Return the [X, Y] coordinate for the center point of the cell that contains the specified text.  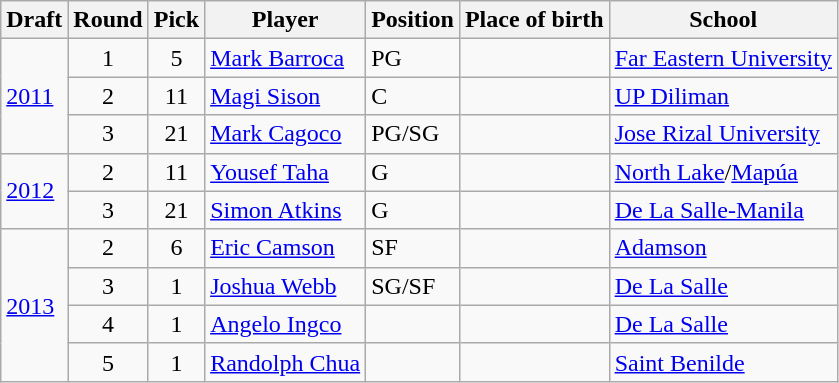
Player [286, 20]
4 [108, 324]
Pick [176, 20]
Adamson [723, 248]
North Lake/Mapúa [723, 172]
Mark Barroca [286, 58]
Eric Camson [286, 248]
2012 [34, 191]
SF [413, 248]
6 [176, 248]
Randolph Chua [286, 362]
De La Salle-Manila [723, 210]
PG/SG [413, 134]
Simon Atkins [286, 210]
SG/SF [413, 286]
Joshua Webb [286, 286]
UP Diliman [723, 96]
Angelo Ingco [286, 324]
2013 [34, 305]
School [723, 20]
C [413, 96]
2011 [34, 96]
Yousef Taha [286, 172]
Place of birth [534, 20]
Magi Sison [286, 96]
Draft [34, 20]
Mark Cagoco [286, 134]
Round [108, 20]
PG [413, 58]
Jose Rizal University [723, 134]
Position [413, 20]
Far Eastern University [723, 58]
Saint Benilde [723, 362]
